Capture the cell that displays the provided text and extract its [x, y] central coordinate. 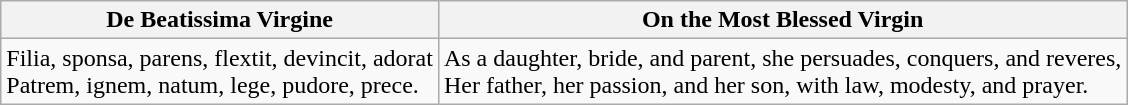
Filia, sponsa, parens, flextit, devincit, adoratPatrem, ignem, natum, lege, pudore, prece. [220, 72]
As a daughter, bride, and parent, she persuades, conquers, and reveres,Her father, her passion, and her son, with law, modesty, and prayer. [782, 72]
On the Most Blessed Virgin [782, 20]
De Beatissima Virgine [220, 20]
